Determine the (x, y) coordinate at the center of the cell enclosing the given text.  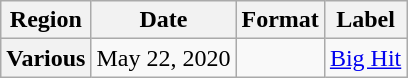
Label (365, 20)
Various (46, 58)
Date (164, 20)
Format (280, 20)
May 22, 2020 (164, 58)
Big Hit (365, 58)
Region (46, 20)
